Provide the [x, y] coordinate of the cell's center where the given text is located.  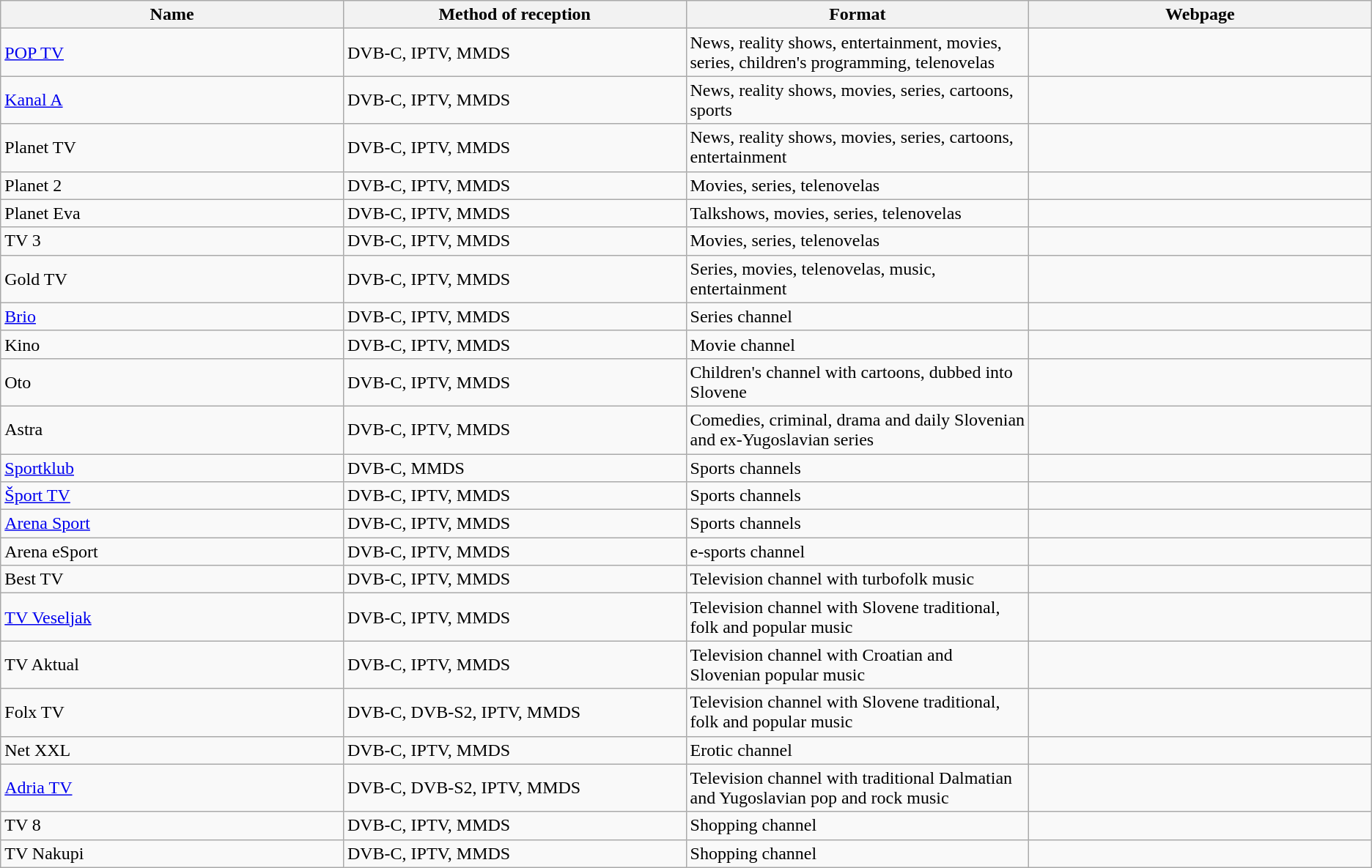
Kanal A [172, 100]
Children's channel with cartoons, dubbed into Slovene [857, 382]
POP TV [172, 53]
Net XXL [172, 750]
Planet TV [172, 148]
Arena eSport [172, 552]
Method of reception [514, 15]
Erotic channel [857, 750]
Brio [172, 316]
DVB-C, MMDS [514, 468]
Sportklub [172, 468]
Šport TV [172, 496]
Series channel [857, 316]
Best TV [172, 579]
Television channel with Croatian and Slovenian popular music [857, 665]
Movie channel [857, 344]
Format [857, 15]
News, reality shows, movies, series, cartoons, sports [857, 100]
Name [172, 15]
News, reality shows, entertainment, movies, series, children's programming, telenovelas [857, 53]
Folx TV [172, 712]
Adria TV [172, 788]
News, reality shows, movies, series, cartoons, entertainment [857, 148]
Talkshows, movies, series, telenovelas [857, 213]
e-sports channel [857, 552]
Oto [172, 382]
Television channel with traditional Dalmatian and Yugoslavian pop and rock music [857, 788]
Television channel with turbofolk music [857, 579]
TV Nakupi [172, 853]
Astra [172, 429]
Webpage [1200, 15]
TV 8 [172, 826]
TV 3 [172, 241]
Arena Sport [172, 524]
TV Veseljak [172, 617]
TV Aktual [172, 665]
Planet 2 [172, 185]
Planet Eva [172, 213]
Gold TV [172, 278]
Kino [172, 344]
Series, movies, telenovelas, music, entertainment [857, 278]
Comedies, criminal, drama and daily Slovenian and ex-Yugoslavian series [857, 429]
